Locate the cell with the specified text and output its (X, Y) center coordinate. 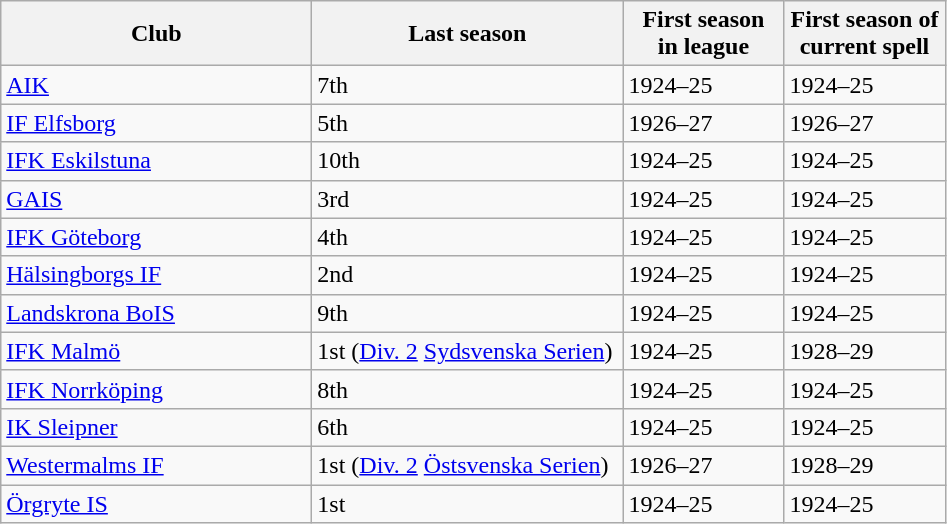
Landskrona BoIS (156, 313)
Last season (468, 34)
IF Elfsborg (156, 123)
6th (468, 427)
4th (468, 237)
IFK Eskilstuna (156, 161)
IFK Göteborg (156, 237)
8th (468, 389)
2nd (468, 275)
AIK (156, 85)
First seasonin league (704, 34)
1st (Div. 2 Östsvenska Serien) (468, 465)
IFK Malmö (156, 351)
Hälsingborgs IF (156, 275)
IK Sleipner (156, 427)
1st (Div. 2 Sydsvenska Serien) (468, 351)
10th (468, 161)
GAIS (156, 199)
7th (468, 85)
5th (468, 123)
Westermalms IF (156, 465)
Örgryte IS (156, 503)
First season ofcurrent spell (864, 34)
9th (468, 313)
3rd (468, 199)
1st (468, 503)
Club (156, 34)
IFK Norrköping (156, 389)
